Return the (x, y) coordinate for the center point of the cell that contains the specified text.  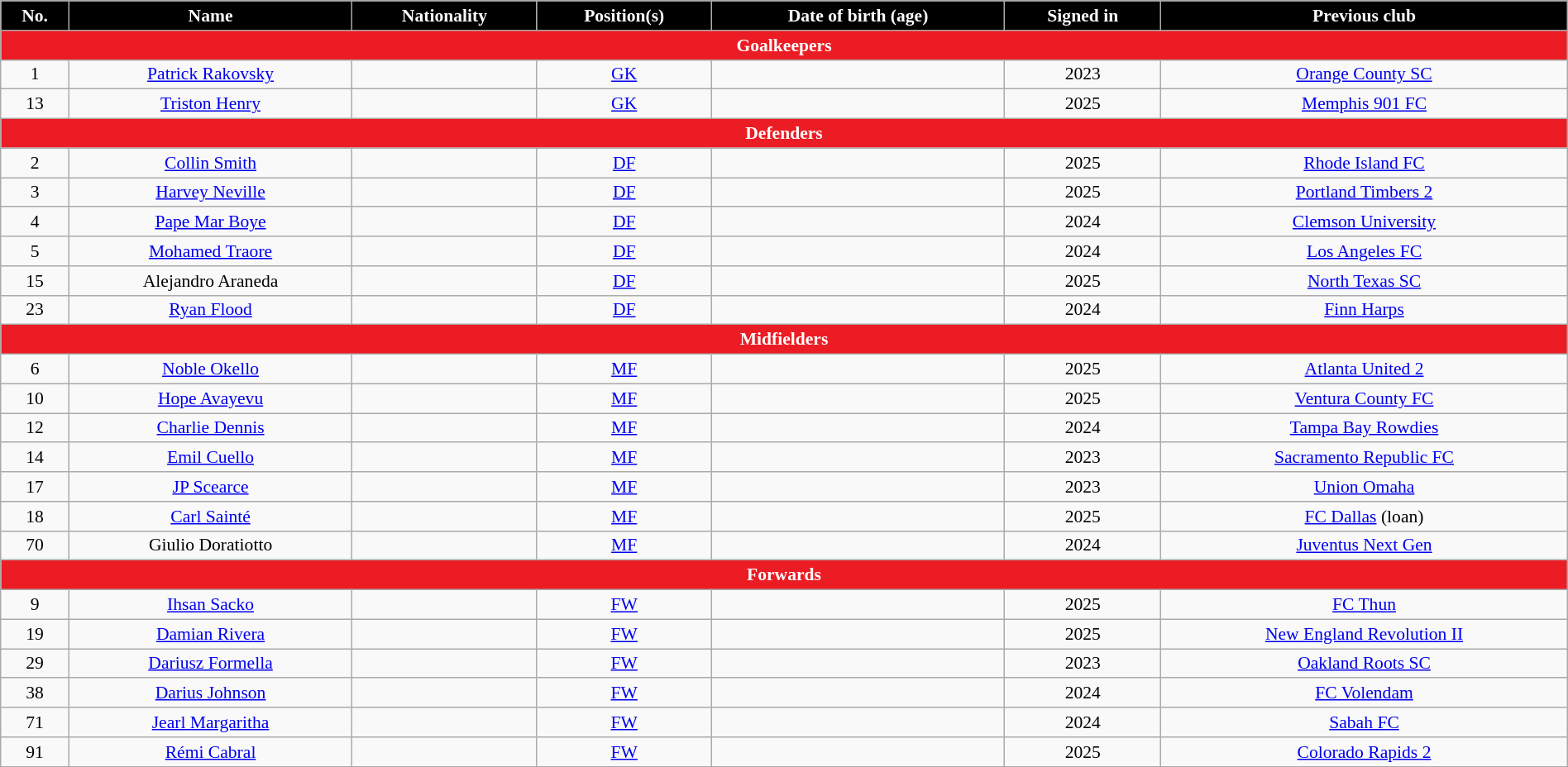
29 (35, 664)
Forwards (784, 575)
38 (35, 693)
Goalkeepers (784, 45)
14 (35, 458)
Noble Okello (210, 369)
Jearl Margaritha (210, 722)
New England Revolution II (1365, 634)
Position(s) (624, 16)
Ihsan Sacko (210, 605)
Portland Timbers 2 (1365, 193)
Finn Harps (1365, 310)
Hope Avayevu (210, 398)
Giulio Doratiotto (210, 545)
Juventus Next Gen (1365, 545)
Atlanta United 2 (1365, 369)
Rémi Cabral (210, 752)
10 (35, 398)
23 (35, 310)
FC Dallas (loan) (1365, 517)
Carl Sainté (210, 517)
Alejandro Araneda (210, 281)
North Texas SC (1365, 281)
Rhode Island FC (1365, 163)
1 (35, 74)
JP Scearce (210, 487)
Sacramento Republic FC (1365, 458)
Date of birth (age) (858, 16)
Oakland Roots SC (1365, 664)
Orange County SC (1365, 74)
Ventura County FC (1365, 398)
No. (35, 16)
Union Omaha (1365, 487)
3 (35, 193)
2 (35, 163)
Patrick Rakovsky (210, 74)
Defenders (784, 134)
15 (35, 281)
19 (35, 634)
17 (35, 487)
Harvey Neville (210, 193)
6 (35, 369)
4 (35, 222)
71 (35, 722)
Dariusz Formella (210, 664)
Colorado Rapids 2 (1365, 752)
Signed in (1083, 16)
Collin Smith (210, 163)
Charlie Dennis (210, 428)
Damian Rivera (210, 634)
12 (35, 428)
Sabah FC (1365, 722)
5 (35, 251)
FC Thun (1365, 605)
Previous club (1365, 16)
70 (35, 545)
13 (35, 104)
Midfielders (784, 340)
Name (210, 16)
Memphis 901 FC (1365, 104)
Ryan Flood (210, 310)
9 (35, 605)
Clemson University (1365, 222)
FC Volendam (1365, 693)
91 (35, 752)
Mohamed Traore (210, 251)
Emil Cuello (210, 458)
Nationality (445, 16)
Tampa Bay Rowdies (1365, 428)
Pape Mar Boye (210, 222)
Triston Henry (210, 104)
18 (35, 517)
Darius Johnson (210, 693)
Los Angeles FC (1365, 251)
